Provide the [X, Y] coordinate of the cell's center where the given text is located.  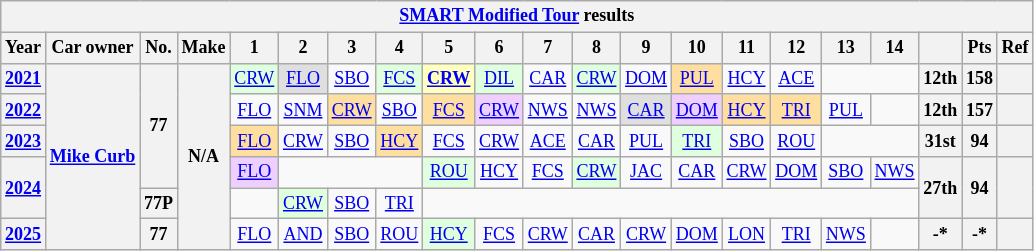
31st [940, 140]
Year [24, 48]
SNM [304, 110]
11 [746, 48]
DIL [500, 78]
77P [159, 204]
158 [980, 78]
Ref [1015, 48]
2 [304, 48]
No. [159, 48]
2022 [24, 110]
Pts [980, 48]
LON [746, 234]
JAC [646, 172]
2023 [24, 140]
Mike Curb [92, 156]
8 [596, 48]
3 [352, 48]
14 [894, 48]
SMART Modified Tour results [517, 16]
2021 [24, 78]
12 [796, 48]
2025 [24, 234]
27th [940, 188]
9 [646, 48]
5 [449, 48]
2024 [24, 188]
157 [980, 110]
Car owner [92, 48]
7 [548, 48]
13 [846, 48]
10 [696, 48]
AND [304, 234]
6 [500, 48]
1 [254, 48]
4 [400, 48]
N/A [204, 156]
Make [204, 48]
